Return the (X, Y) coordinate for the center point of the cell that contains the specified text.  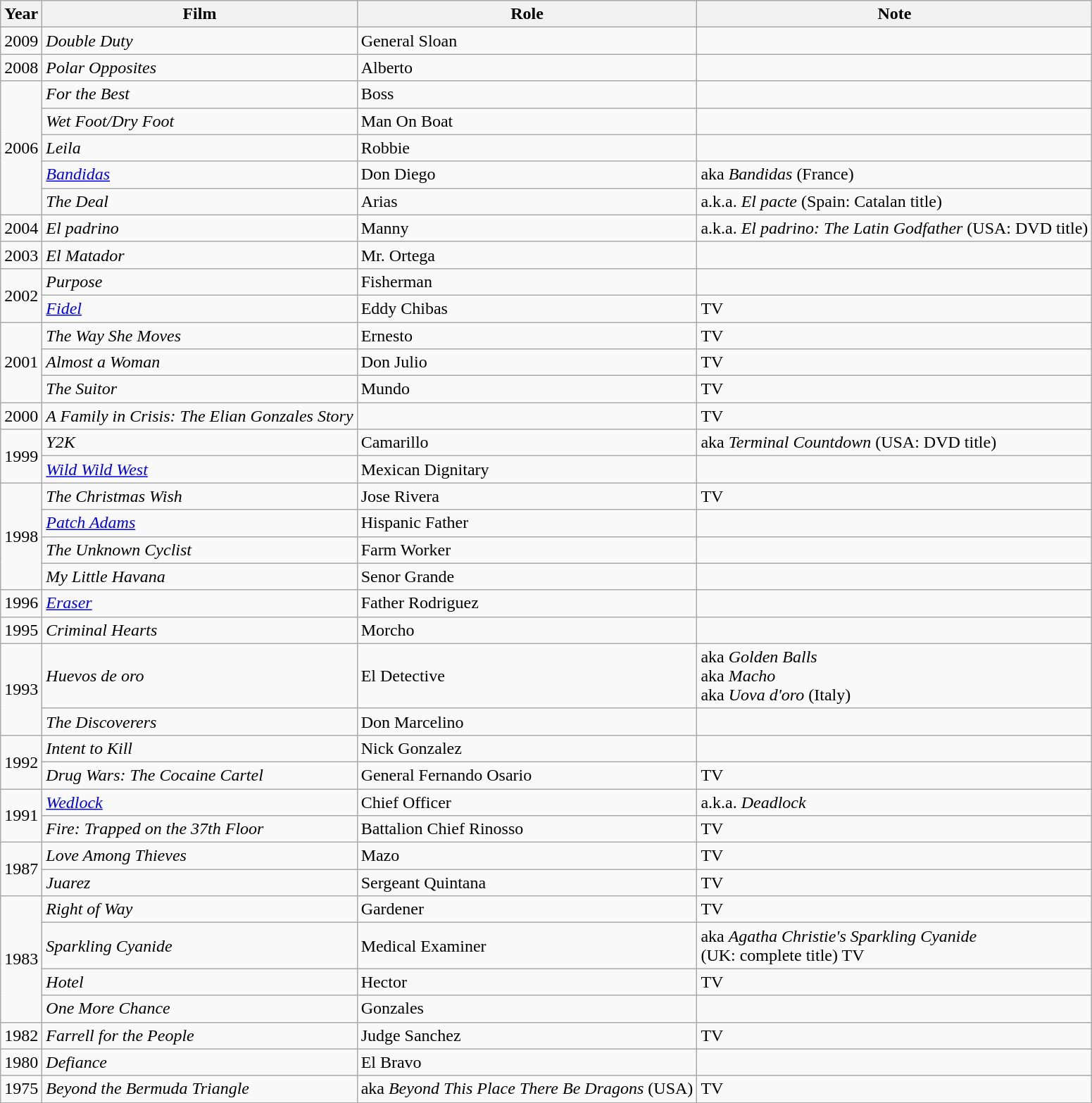
Almost a Woman (200, 363)
Criminal Hearts (200, 630)
2004 (21, 228)
1995 (21, 630)
Mr. Ortega (527, 255)
aka Beyond This Place There Be Dragons (USA) (527, 1089)
El Bravo (527, 1062)
Fisherman (527, 282)
2002 (21, 295)
2008 (21, 68)
Bandidas (200, 175)
Robbie (527, 148)
Drug Wars: The Cocaine Cartel (200, 775)
1991 (21, 815)
Year (21, 14)
General Sloan (527, 41)
My Little Havana (200, 576)
Morcho (527, 630)
Wedlock (200, 802)
1983 (21, 959)
Nick Gonzalez (527, 748)
Father Rodriguez (527, 603)
Jose Rivera (527, 496)
Hotel (200, 982)
2001 (21, 363)
Film (200, 14)
Mundo (527, 389)
Sparkling Cyanide (200, 946)
Gonzales (527, 1009)
Alberto (527, 68)
Beyond the Bermuda Triangle (200, 1089)
Hector (527, 982)
Note (894, 14)
aka Agatha Christie's Sparkling Cyanide(UK: complete title) TV (894, 946)
Farrell for the People (200, 1035)
Don Marcelino (527, 721)
Y2K (200, 443)
The Unknown Cyclist (200, 550)
Intent to Kill (200, 748)
Wet Foot/Dry Foot (200, 121)
Huevos de oro (200, 676)
Don Julio (527, 363)
Eddy Chibas (527, 308)
aka Golden Ballsaka Machoaka Uova d'oro (Italy) (894, 676)
Man On Boat (527, 121)
The Christmas Wish (200, 496)
aka Terminal Countdown (USA: DVD title) (894, 443)
Polar Opposites (200, 68)
Hispanic Father (527, 523)
El Detective (527, 676)
Eraser (200, 603)
1993 (21, 689)
Senor Grande (527, 576)
Fidel (200, 308)
Chief Officer (527, 802)
Defiance (200, 1062)
One More Chance (200, 1009)
1998 (21, 536)
1982 (21, 1035)
1980 (21, 1062)
Wild Wild West (200, 469)
1999 (21, 456)
Farm Worker (527, 550)
2003 (21, 255)
a.k.a. El padrino: The Latin Godfather (USA: DVD title) (894, 228)
1996 (21, 603)
El padrino (200, 228)
Sergeant Quintana (527, 883)
Mexican Dignitary (527, 469)
The Suitor (200, 389)
Battalion Chief Rinosso (527, 829)
Right of Way (200, 909)
1975 (21, 1089)
Medical Examiner (527, 946)
The Way She Moves (200, 336)
Leila (200, 148)
2009 (21, 41)
2000 (21, 416)
Fire: Trapped on the 37th Floor (200, 829)
Juarez (200, 883)
2006 (21, 148)
Judge Sanchez (527, 1035)
Gardener (527, 909)
General Fernando Osario (527, 775)
1987 (21, 869)
Arias (527, 201)
a.k.a. El pacte (Spain: Catalan title) (894, 201)
1992 (21, 762)
A Family in Crisis: The Elian Gonzales Story (200, 416)
The Discoverers (200, 721)
Manny (527, 228)
For the Best (200, 94)
The Deal (200, 201)
El Matador (200, 255)
Patch Adams (200, 523)
Love Among Thieves (200, 856)
a.k.a. Deadlock (894, 802)
Double Duty (200, 41)
Ernesto (527, 336)
aka Bandidas (France) (894, 175)
Mazo (527, 856)
Boss (527, 94)
Role (527, 14)
Don Diego (527, 175)
Camarillo (527, 443)
Purpose (200, 282)
